Return [x, y] of the center of cell containing provided text 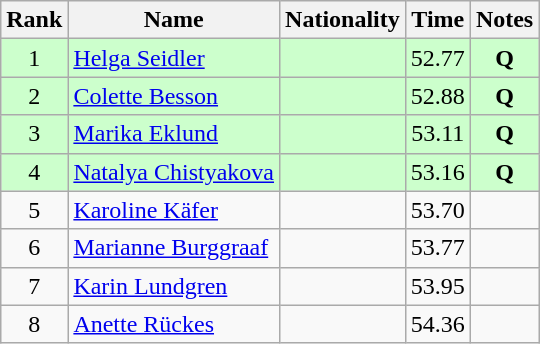
53.77 [438, 248]
5 [34, 210]
Marianne Burggraaf [174, 248]
Helga Seidler [174, 58]
Karin Lundgren [174, 286]
52.77 [438, 58]
Colette Besson [174, 96]
53.11 [438, 134]
7 [34, 286]
Notes [504, 20]
53.70 [438, 210]
Karoline Käfer [174, 210]
52.88 [438, 96]
8 [34, 324]
Marika Eklund [174, 134]
Rank [34, 20]
53.95 [438, 286]
4 [34, 172]
Name [174, 20]
54.36 [438, 324]
Nationality [343, 20]
2 [34, 96]
Time [438, 20]
6 [34, 248]
3 [34, 134]
1 [34, 58]
Natalya Chistyakova [174, 172]
Anette Rückes [174, 324]
53.16 [438, 172]
